Determine the (X, Y) coordinate at the center of the cell enclosing the given text.  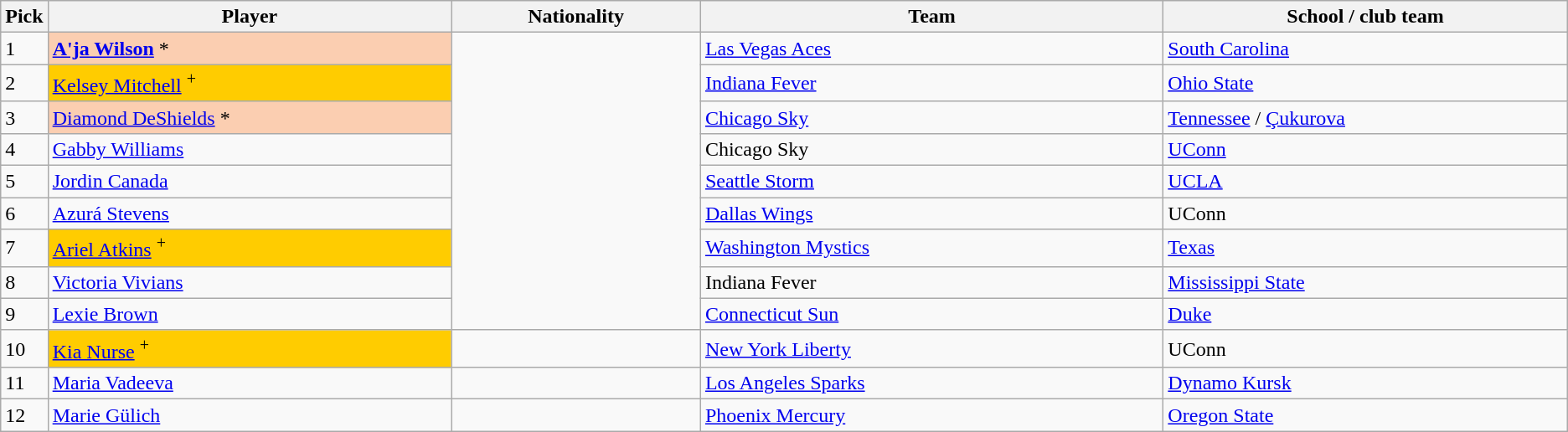
8 (24, 282)
Mississippi State (1365, 282)
Los Angeles Sparks (931, 383)
Duke (1365, 314)
4 (24, 149)
Nationality (576, 17)
Lexie Brown (250, 314)
11 (24, 383)
Marie Gülich (250, 415)
A'ja Wilson * (250, 49)
Pick (24, 17)
5 (24, 182)
Phoenix Mercury (931, 415)
Las Vegas Aces (931, 49)
6 (24, 213)
Connecticut Sun (931, 314)
UCLA (1365, 182)
Player (250, 17)
Team (931, 17)
Jordin Canada (250, 182)
Dynamo Kursk (1365, 383)
9 (24, 314)
Diamond DeShields * (250, 117)
Seattle Storm (931, 182)
Victoria Vivians (250, 282)
12 (24, 415)
Gabby Williams (250, 149)
7 (24, 248)
Dallas Wings (931, 213)
3 (24, 117)
Oregon State (1365, 415)
Azurá Stevens (250, 213)
Texas (1365, 248)
Tennessee / Çukurova (1365, 117)
Washington Mystics (931, 248)
Kia Nurse + (250, 348)
10 (24, 348)
Maria Vadeeva (250, 383)
2 (24, 84)
South Carolina (1365, 49)
School / club team (1365, 17)
Ohio State (1365, 84)
Ariel Atkins + (250, 248)
Kelsey Mitchell + (250, 84)
1 (24, 49)
New York Liberty (931, 348)
